Extract the [X, Y] coordinate from the center of the cell holding the provided text.  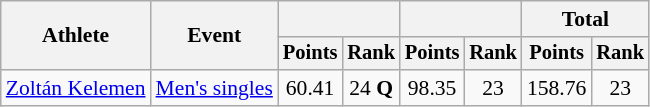
Athlete [76, 36]
Men's singles [214, 88]
158.76 [556, 88]
Total [586, 19]
60.41 [310, 88]
Zoltán Kelemen [76, 88]
Event [214, 36]
24 Q [371, 88]
98.35 [432, 88]
